Return [x, y] of the center of cell containing provided text 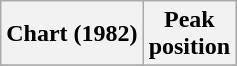
Peakposition [189, 34]
Chart (1982) [72, 34]
